Provide the (x, y) coordinate of the cell's center where the given text is located.  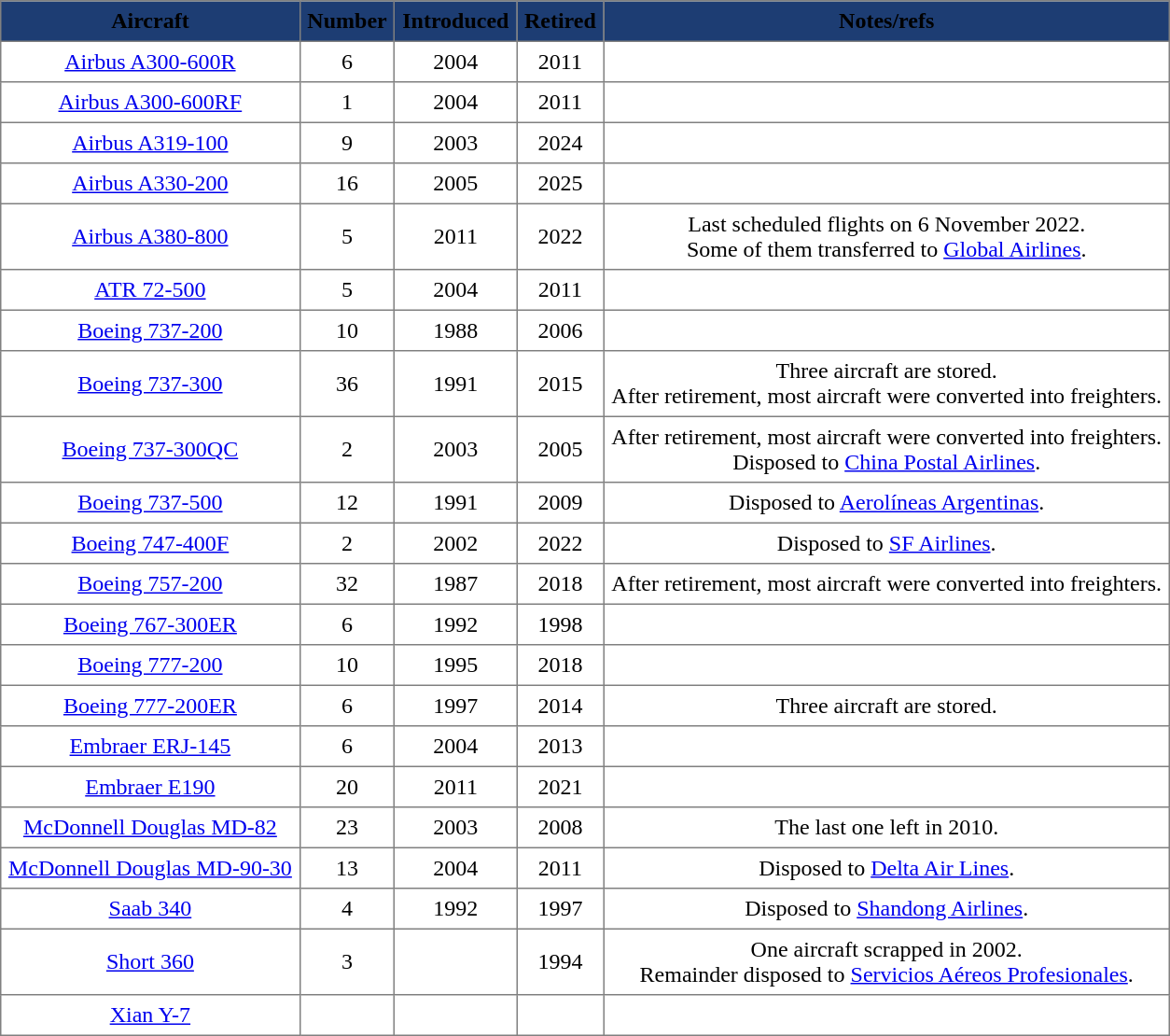
McDonnell Douglas MD-82 (150, 828)
Last scheduled flights on 6 November 2022.Some of them transferred to Global Airlines. (886, 236)
Disposed to Delta Air Lines. (886, 868)
2024 (560, 143)
2013 (560, 747)
32 (347, 584)
2021 (560, 787)
12 (347, 503)
Saab 340 (150, 909)
Airbus A300-600RF (150, 103)
3 (347, 961)
Airbus A300-600R (150, 62)
2015 (560, 384)
9 (347, 143)
Boeing 777-200 (150, 665)
Boeing 737-300QC (150, 449)
1988 (455, 330)
Airbus A319-100 (150, 143)
Disposed to SF Airlines. (886, 543)
Boeing 737-300 (150, 384)
ATR 72-500 (150, 290)
Xian Y-7 (150, 1015)
36 (347, 384)
1994 (560, 961)
Disposed to Shandong Airlines. (886, 909)
4 (347, 909)
1987 (455, 584)
Short 360 (150, 961)
2009 (560, 503)
The last one left in 2010. (886, 828)
McDonnell Douglas MD-90-30 (150, 868)
One aircraft scrapped in 2002.Remainder disposed to Servicios Aéreos Profesionales. (886, 961)
Embraer ERJ-145 (150, 747)
After retirement, most aircraft were converted into freighters. (886, 584)
2025 (560, 184)
1 (347, 103)
1995 (455, 665)
Number (347, 21)
Embraer E190 (150, 787)
Boeing 757-200 (150, 584)
Three aircraft are stored.After retirement, most aircraft were converted into freighters. (886, 384)
16 (347, 184)
Retired (560, 21)
Boeing 767-300ER (150, 624)
23 (347, 828)
20 (347, 787)
Introduced (455, 21)
13 (347, 868)
2014 (560, 706)
Airbus A330-200 (150, 184)
Disposed to Aerolíneas Argentinas. (886, 503)
Boeing 737-500 (150, 503)
Three aircraft are stored. (886, 706)
Aircraft (150, 21)
2006 (560, 330)
2008 (560, 828)
2002 (455, 543)
Airbus A380-800 (150, 236)
Boeing 777-200ER (150, 706)
Notes/refs (886, 21)
After retirement, most aircraft were converted into freighters.Disposed to China Postal Airlines. (886, 449)
1998 (560, 624)
Boeing 737-200 (150, 330)
Boeing 747-400F (150, 543)
